Output the [x, y] coordinate of the center of the cell containing the given text.  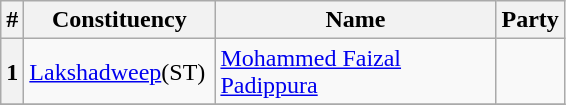
Name [356, 20]
Constituency [120, 20]
Party [530, 20]
Mohammed Faizal Padippura [356, 72]
Lakshadweep(ST) [120, 72]
# [12, 20]
1 [12, 72]
